Output the (x, y) coordinate of the center of the cell containing the given text.  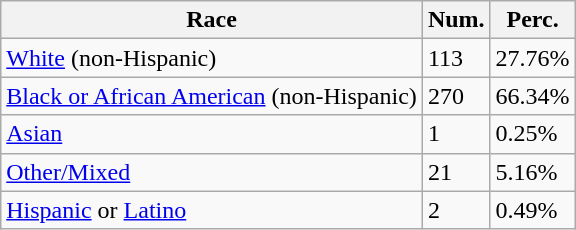
Race (212, 20)
Hispanic or Latino (212, 210)
27.76% (532, 58)
Perc. (532, 20)
Other/Mixed (212, 172)
21 (456, 172)
Num. (456, 20)
270 (456, 96)
Asian (212, 134)
2 (456, 210)
0.25% (532, 134)
1 (456, 134)
66.34% (532, 96)
113 (456, 58)
5.16% (532, 172)
Black or African American (non-Hispanic) (212, 96)
0.49% (532, 210)
White (non-Hispanic) (212, 58)
